Determine the (X, Y) coordinate at the center of the cell enclosing the given text.  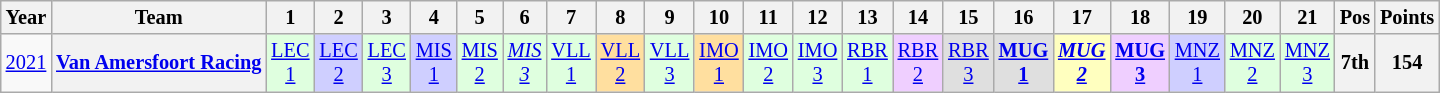
MUG2 (1082, 63)
2021 (26, 63)
MNZ3 (1308, 63)
Pos (1355, 17)
VLL3 (670, 63)
MNZ2 (1252, 63)
LEC2 (338, 63)
Van Amersfoort Racing (158, 63)
IMO2 (768, 63)
14 (918, 17)
7 (570, 17)
VLL2 (620, 63)
MUG1 (1024, 63)
3 (387, 17)
1 (290, 17)
Points (1407, 17)
RBR1 (867, 63)
Year (26, 17)
IMO3 (818, 63)
15 (968, 17)
MNZ1 (1198, 63)
7th (1355, 63)
Team (158, 17)
MUG3 (1140, 63)
8 (620, 17)
12 (818, 17)
5 (480, 17)
11 (768, 17)
9 (670, 17)
6 (525, 17)
19 (1198, 17)
MIS3 (525, 63)
20 (1252, 17)
RBR2 (918, 63)
18 (1140, 17)
IMO1 (718, 63)
MIS1 (434, 63)
RBR3 (968, 63)
2 (338, 17)
LEC3 (387, 63)
154 (1407, 63)
VLL1 (570, 63)
13 (867, 17)
17 (1082, 17)
4 (434, 17)
LEC1 (290, 63)
MIS2 (480, 63)
10 (718, 17)
16 (1024, 17)
21 (1308, 17)
